Pinpoint the cell where the given text exists, returning its [X, Y] midpoint coordinate. 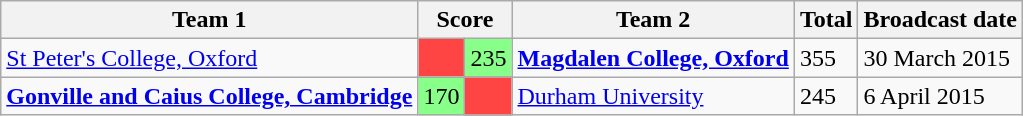
170 [442, 96]
6 April 2015 [940, 96]
235 [488, 58]
Magdalen College, Oxford [653, 58]
Broadcast date [940, 20]
Score [465, 20]
Durham University [653, 96]
355 [826, 58]
245 [826, 96]
30 March 2015 [940, 58]
Team 1 [210, 20]
Total [826, 20]
St Peter's College, Oxford [210, 58]
Gonville and Caius College, Cambridge [210, 96]
Team 2 [653, 20]
